Search for the cell housing the specified text and yield its [x, y] center coordinate. 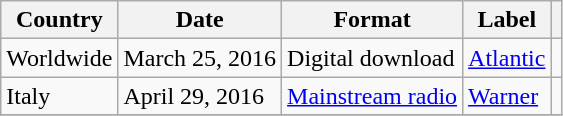
Worldwide [60, 58]
Date [200, 20]
Format [372, 20]
Country [60, 20]
Italy [60, 96]
Label [507, 20]
March 25, 2016 [200, 58]
Mainstream radio [372, 96]
April 29, 2016 [200, 96]
Warner [507, 96]
Atlantic [507, 58]
Digital download [372, 58]
